Search for the cell housing the specified text and yield its (x, y) center coordinate. 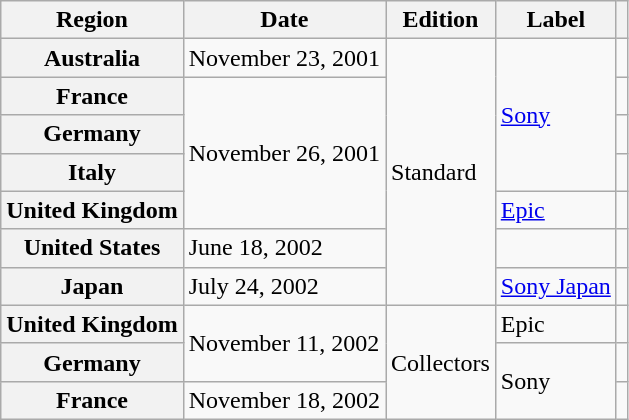
November 26, 2001 (284, 153)
Label (556, 20)
Australia (92, 58)
Standard (441, 172)
July 24, 2002 (284, 286)
November 11, 2002 (284, 343)
Collectors (441, 362)
Region (92, 20)
November 23, 2001 (284, 58)
United States (92, 248)
Date (284, 20)
June 18, 2002 (284, 248)
November 18, 2002 (284, 400)
Edition (441, 20)
Sony Japan (556, 286)
Japan (92, 286)
Italy (92, 172)
